Detect which cell encompasses the target text, then output its [X, Y] center coordinate. 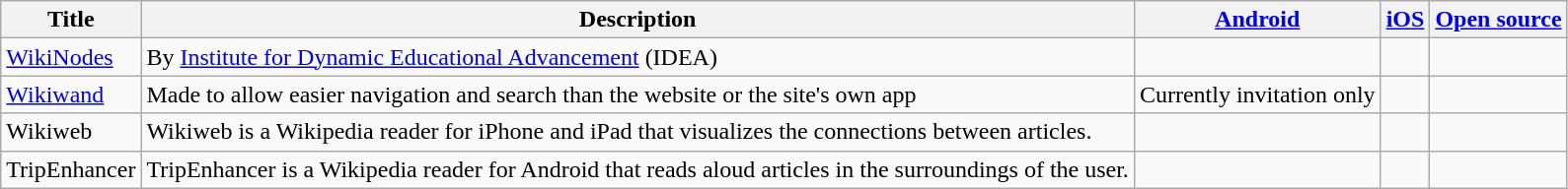
iOS [1405, 20]
Open source [1498, 20]
TripEnhancer [71, 169]
Title [71, 20]
Android [1257, 20]
Made to allow easier navigation and search than the website or the site's own app [637, 94]
Wikiweb [71, 132]
By Institute for Dynamic Educational Advancement (IDEA) [637, 57]
Currently invitation only [1257, 94]
Wikiweb is a Wikipedia reader for iPhone and iPad that visualizes the connections between articles. [637, 132]
Description [637, 20]
WikiNodes [71, 57]
Wikiwand [71, 94]
TripEnhancer is a Wikipedia reader for Android that reads aloud articles in the surroundings of the user. [637, 169]
